Detect which cell encompasses the target text, then output its (x, y) center coordinate. 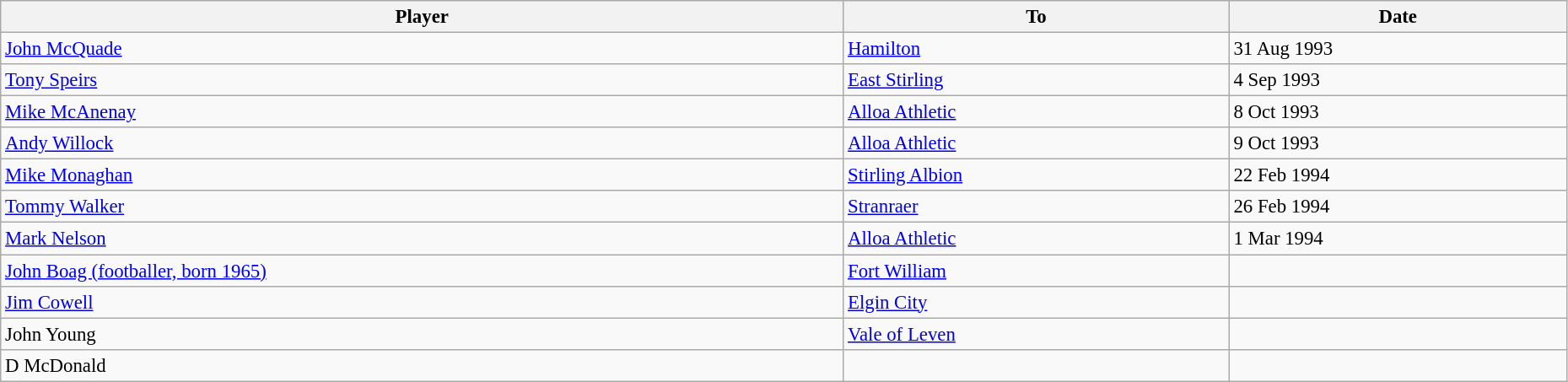
To (1036, 17)
D McDonald (422, 365)
26 Feb 1994 (1398, 207)
Mark Nelson (422, 239)
Fort William (1036, 271)
John Young (422, 334)
4 Sep 1993 (1398, 80)
22 Feb 1994 (1398, 175)
Tony Speirs (422, 80)
Jim Cowell (422, 302)
Andy Willock (422, 143)
John McQuade (422, 49)
Date (1398, 17)
8 Oct 1993 (1398, 112)
31 Aug 1993 (1398, 49)
John Boag (footballer, born 1965) (422, 271)
Mike Monaghan (422, 175)
Tommy Walker (422, 207)
Stranraer (1036, 207)
9 Oct 1993 (1398, 143)
Hamilton (1036, 49)
Stirling Albion (1036, 175)
Vale of Leven (1036, 334)
Elgin City (1036, 302)
1 Mar 1994 (1398, 239)
Mike McAnenay (422, 112)
Player (422, 17)
East Stirling (1036, 80)
